For the text-containing cell, return its midpoint in [x, y] coordinate format. 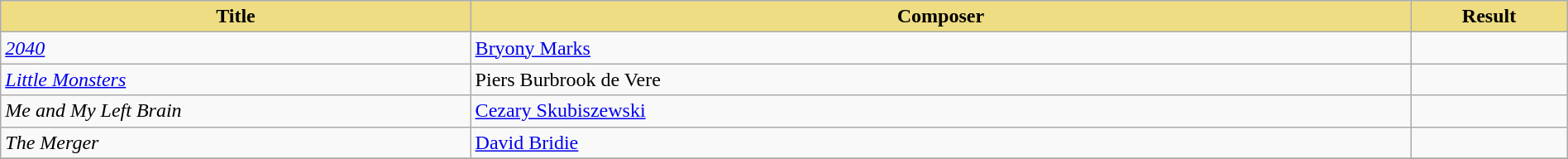
Composer [941, 17]
Me and My Left Brain [236, 111]
Result [1489, 17]
David Bridie [941, 142]
Little Monsters [236, 79]
Cezary Skubiszewski [941, 111]
2040 [236, 48]
Bryony Marks [941, 48]
Title [236, 17]
The Merger [236, 142]
Piers Burbrook de Vere [941, 79]
